Detect which cell encompasses the target text, then output its [x, y] center coordinate. 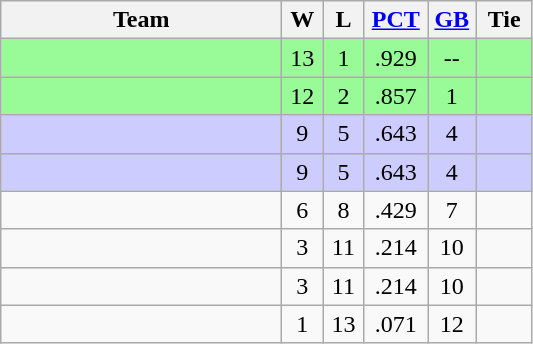
W [302, 20]
Tie [504, 20]
6 [302, 210]
.857 [396, 96]
8 [344, 210]
GB [452, 20]
L [344, 20]
.429 [396, 210]
PCT [396, 20]
.929 [396, 58]
.071 [396, 324]
Team [142, 20]
-- [452, 58]
2 [344, 96]
7 [452, 210]
